For the text-containing cell, return its midpoint in (x, y) coordinate format. 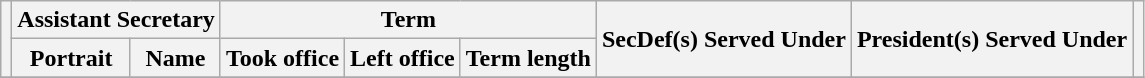
Took office (282, 58)
Assistant Secretary (116, 20)
Left office (403, 58)
Term length (528, 58)
Portrait (72, 58)
Name (175, 58)
Term (408, 20)
President(s) Served Under (992, 39)
SecDef(s) Served Under (724, 39)
